Provide the (x, y) coordinate of the cell's center where the given text is located.  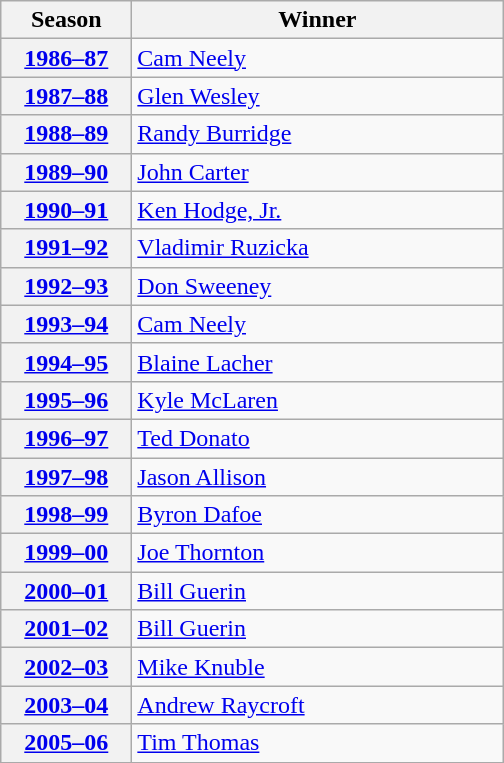
Don Sweeney (318, 286)
Byron Dafoe (318, 515)
2005–06 (66, 743)
Glen Wesley (318, 96)
Randy Burridge (318, 134)
Mike Knuble (318, 667)
Ken Hodge, Jr. (318, 210)
1986–87 (66, 58)
1987–88 (66, 96)
1999–00 (66, 553)
Andrew Raycroft (318, 705)
1997–98 (66, 477)
1996–97 (66, 438)
Vladimir Ruzicka (318, 248)
2001–02 (66, 629)
Tim Thomas (318, 743)
1995–96 (66, 400)
2000–01 (66, 591)
Ted Donato (318, 438)
1991–92 (66, 248)
Jason Allison (318, 477)
2002–03 (66, 667)
1989–90 (66, 172)
John Carter (318, 172)
1993–94 (66, 324)
Season (66, 20)
1992–93 (66, 286)
1990–91 (66, 210)
Joe Thornton (318, 553)
1988–89 (66, 134)
1994–95 (66, 362)
1998–99 (66, 515)
Blaine Lacher (318, 362)
Winner (318, 20)
2003–04 (66, 705)
Kyle McLaren (318, 400)
